For the text-containing cell, return its midpoint in (x, y) coordinate format. 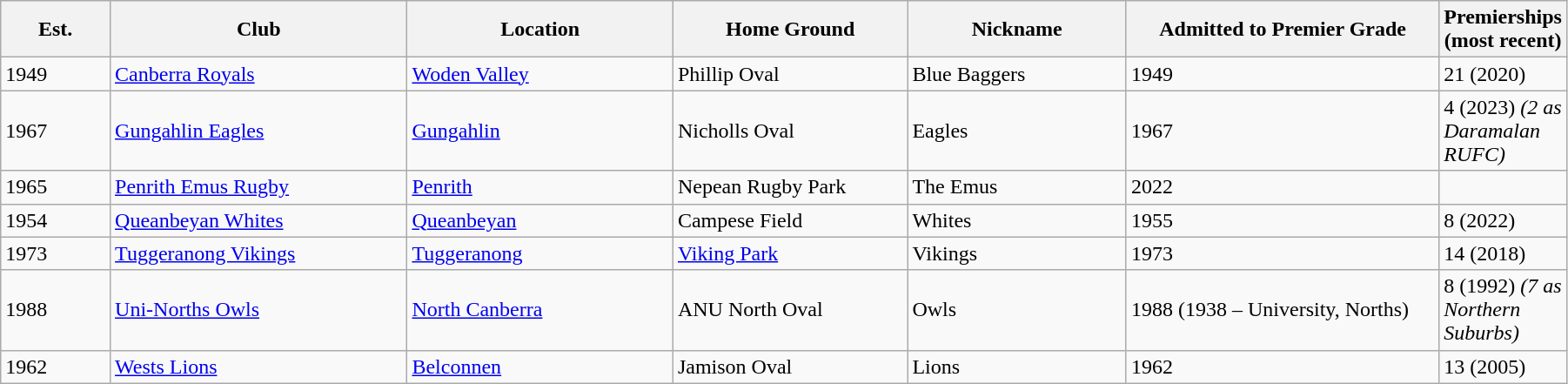
Gungahlin (539, 131)
Woden Valley (539, 74)
Tuggeranong Vikings (259, 253)
Admitted to Premier Grade (1283, 30)
Uni-Norths Owls (259, 310)
Nickname (1017, 30)
Nepean Rugby Park (790, 187)
Phillip Oval (790, 74)
1954 (56, 220)
Penrith Emus Rugby (259, 187)
8 (2022) (1504, 220)
Jamison Oval (790, 367)
Home Ground (790, 30)
Canberra Royals (259, 74)
Penrith (539, 187)
13 (2005) (1504, 367)
1955 (1283, 220)
Campese Field (790, 220)
Tuggeranong (539, 253)
2022 (1283, 187)
North Canberra (539, 310)
Nicholls Oval (790, 131)
Eagles (1017, 131)
Premierships (most recent) (1504, 30)
Queanbeyan Whites (259, 220)
14 (2018) (1504, 253)
Lions (1017, 367)
Vikings (1017, 253)
Wests Lions (259, 367)
Owls (1017, 310)
Location (539, 30)
1988 (1938 – University, Norths) (1283, 310)
1965 (56, 187)
1988 (56, 310)
Whites (1017, 220)
21 (2020) (1504, 74)
8 (1992) (7 as Northern Suburbs) (1504, 310)
ANU North Oval (790, 310)
Blue Baggers (1017, 74)
Gungahlin Eagles (259, 131)
Club (259, 30)
Viking Park (790, 253)
The Emus (1017, 187)
4 (2023) (2 as Daramalan RUFC) (1504, 131)
Queanbeyan (539, 220)
Belconnen (539, 367)
Est. (56, 30)
